Extract the (x, y) coordinate from the center of the cell holding the provided text.  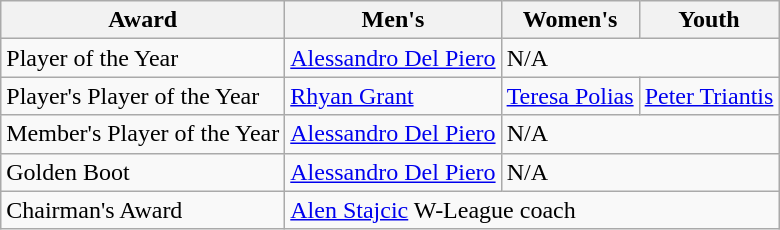
Men's (393, 20)
Award (143, 20)
Peter Triantis (709, 96)
Alen Stajcic W-League coach (532, 210)
Youth (709, 20)
Chairman's Award (143, 210)
Player of the Year (143, 58)
Member's Player of the Year (143, 134)
Teresa Polias (570, 96)
Player's Player of the Year (143, 96)
Golden Boot (143, 172)
Rhyan Grant (393, 96)
Women's (570, 20)
